From the cell containing the given text, extract its center point as [x, y] coordinate. 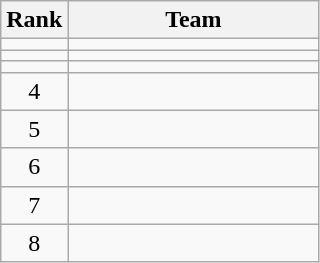
5 [34, 129]
8 [34, 243]
Team [194, 20]
4 [34, 91]
7 [34, 205]
Rank [34, 20]
6 [34, 167]
